Return [X, Y] of the center of cell containing provided text 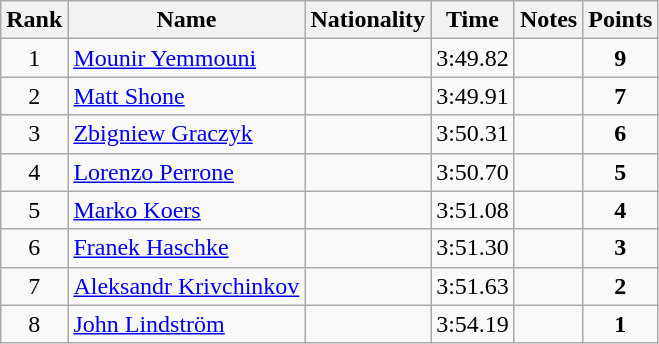
3:50.70 [473, 172]
John Lindström [186, 324]
Name [186, 20]
3:50.31 [473, 134]
3:49.82 [473, 58]
Matt Shone [186, 96]
Aleksandr Krivchinkov [186, 286]
9 [620, 58]
Notes [548, 20]
3:51.30 [473, 248]
Zbigniew Graczyk [186, 134]
Franek Haschke [186, 248]
Mounir Yemmouni [186, 58]
Lorenzo Perrone [186, 172]
3:54.19 [473, 324]
Nationality [368, 20]
Marko Koers [186, 210]
3:51.08 [473, 210]
Points [620, 20]
Rank [34, 20]
3:51.63 [473, 286]
Time [473, 20]
8 [34, 324]
3:49.91 [473, 96]
